Find where the given text appears and provide that cell's center as (X, Y) coordinate. 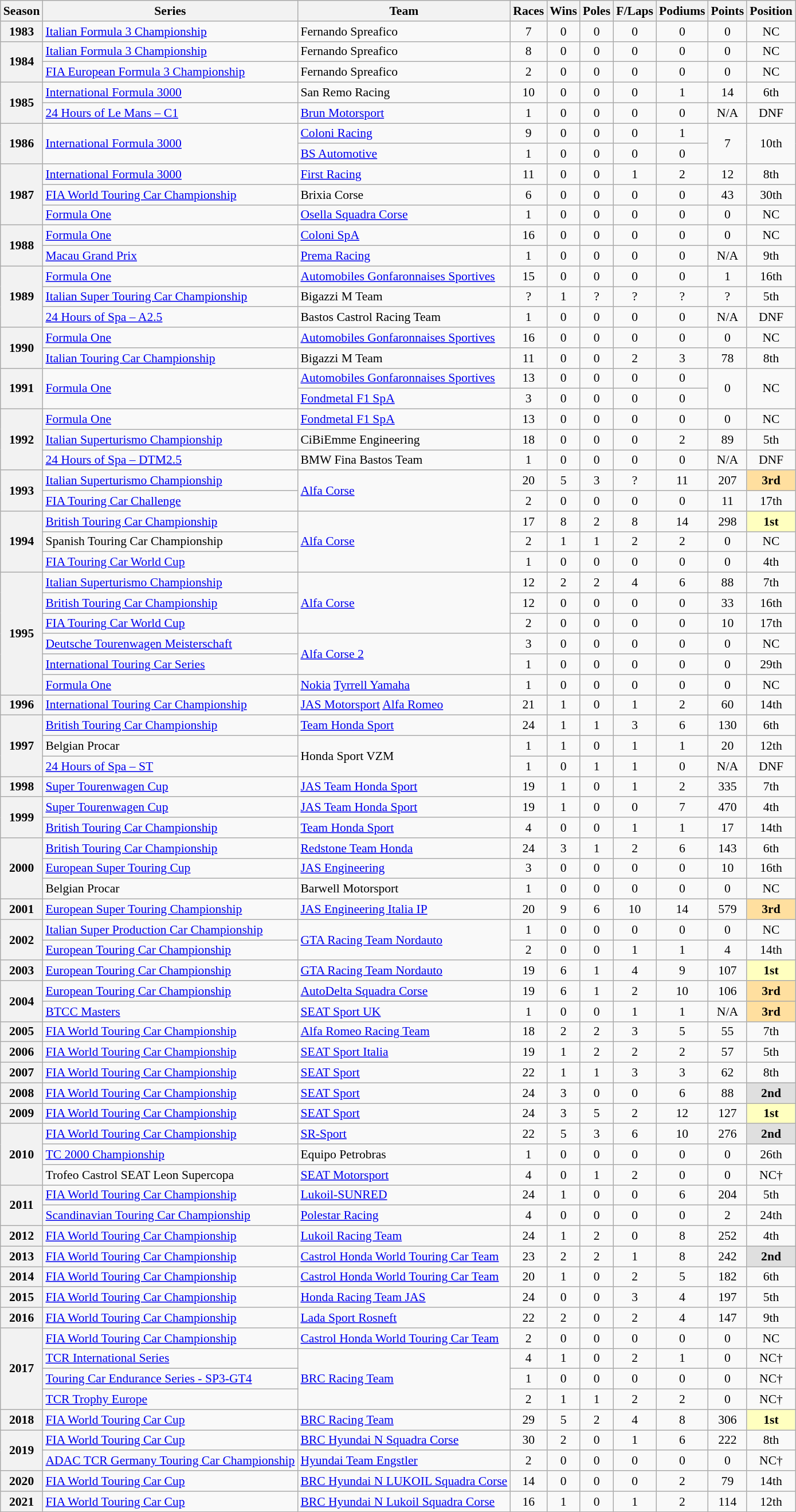
Team (403, 11)
1984 (22, 62)
SEAT Sport UK (403, 1012)
15 (528, 276)
1983 (22, 32)
BRC Hyundai N Lukoil Squadra Corse (403, 1502)
242 (728, 1256)
Brun Motorsport (403, 113)
79 (728, 1481)
Osella Squadra Corse (403, 215)
FIA European Formula 3 Championship (170, 72)
2001 (22, 910)
International Touring Car Championship (170, 705)
29 (528, 1420)
BTCC Masters (170, 1012)
Honda Sport VZM (403, 757)
23 (528, 1256)
Polestar Racing (403, 1216)
1988 (22, 245)
Spanish Touring Car Championship (170, 542)
Nokia Tyrrell Yamaha (403, 685)
2012 (22, 1236)
24 Hours of Le Mans – C1 (170, 113)
Italian Touring Car Championship (170, 358)
2013 (22, 1256)
298 (728, 522)
BRC Hyundai N LUKOIL Squadra Corse (403, 1481)
2005 (22, 1032)
306 (728, 1420)
21 (528, 705)
Equipo Petrobras (403, 1154)
SR-Sport (403, 1134)
Italian Super Production Car Championship (170, 930)
252 (728, 1236)
207 (728, 481)
European Super Touring Championship (170, 910)
Lukoil Racing Team (403, 1236)
276 (728, 1134)
2002 (22, 940)
335 (728, 787)
Races (528, 11)
182 (728, 1277)
Brixia Corse (403, 195)
Poles (597, 11)
62 (728, 1073)
Lada Sport Rosneft (403, 1318)
Prema Racing (403, 256)
30th (771, 195)
SEAT Sport Italia (403, 1052)
10th (771, 143)
1994 (22, 542)
JAS Engineering (403, 868)
ADAC TCR Germany Touring Car Championship (170, 1461)
First Racing (403, 174)
Season (22, 11)
1989 (22, 297)
1999 (22, 817)
2021 (22, 1502)
JAS Motorsport Alfa Romeo (403, 705)
78 (728, 358)
579 (728, 910)
147 (728, 1318)
2000 (22, 869)
Wins (563, 11)
43 (728, 195)
33 (728, 603)
106 (728, 991)
222 (728, 1440)
2004 (22, 1001)
BS Automotive (403, 154)
Honda Racing Team JAS (403, 1298)
1998 (22, 787)
2010 (22, 1154)
International Touring Car Series (170, 664)
Bastos Castrol Racing Team (403, 318)
24 Hours of Spa – ST (170, 766)
2007 (22, 1073)
2011 (22, 1205)
JAS Engineering Italia IP (403, 910)
30 (528, 1440)
BRC Hyundai N Squadra Corse (403, 1440)
127 (728, 1114)
24 Hours of Spa – A2.5 (170, 318)
24th (771, 1216)
197 (728, 1298)
CiBiEmme Engineering (403, 440)
470 (728, 808)
2009 (22, 1114)
2017 (22, 1369)
57 (728, 1052)
Position (771, 11)
Trofeo Castrol SEAT Leon Supercopa (170, 1175)
2018 (22, 1420)
F/Laps (635, 11)
55 (728, 1032)
Points (728, 11)
2015 (22, 1298)
2014 (22, 1277)
TCR International Series (170, 1358)
130 (728, 726)
1991 (22, 389)
Series (170, 11)
60 (728, 705)
Macau Grand Prix (170, 256)
1985 (22, 103)
Redstone Team Honda (403, 848)
1993 (22, 491)
San Remo Racing (403, 93)
29th (771, 664)
Touring Car Endurance Series - SP3-GT4 (170, 1379)
204 (728, 1195)
Hyundai Team Engstler (403, 1461)
2019 (22, 1450)
FIA Touring Car Challenge (170, 501)
Barwell Motorsport (403, 889)
2020 (22, 1481)
107 (728, 971)
Scandinavian Touring Car Championship (170, 1216)
143 (728, 848)
Lukoil-SUNRED (403, 1195)
Alfa Corse 2 (403, 655)
Alfa Romeo Racing Team (403, 1032)
1992 (22, 440)
Italian Super Touring Car Championship (170, 297)
24 Hours of Spa – DTM2.5 (170, 460)
Coloni Racing (403, 134)
BMW Fina Bastos Team (403, 460)
TCR Trophy Europe (170, 1400)
AutoDelta Squadra Corse (403, 991)
1987 (22, 195)
2006 (22, 1052)
1990 (22, 347)
114 (728, 1502)
89 (728, 440)
2016 (22, 1318)
Deutsche Tourenwagen Meisterschaft (170, 644)
1986 (22, 143)
SEAT Motorsport (403, 1175)
2003 (22, 971)
1996 (22, 705)
TC 2000 Championship (170, 1154)
Coloni SpA (403, 236)
European Super Touring Cup (170, 868)
2008 (22, 1093)
1997 (22, 746)
1995 (22, 634)
Podiums (682, 11)
26th (771, 1154)
